Find where the given text appears and provide that cell's center as (x, y) coordinate. 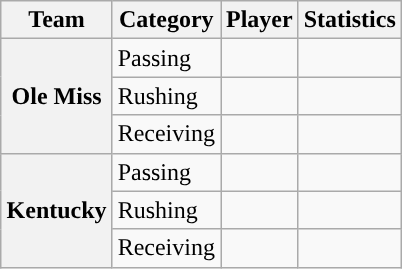
Kentucky (56, 210)
Category (166, 20)
Team (56, 20)
Statistics (350, 20)
Ole Miss (56, 96)
Player (259, 20)
